Pinpoint the cell where the given text exists, returning its [X, Y] midpoint coordinate. 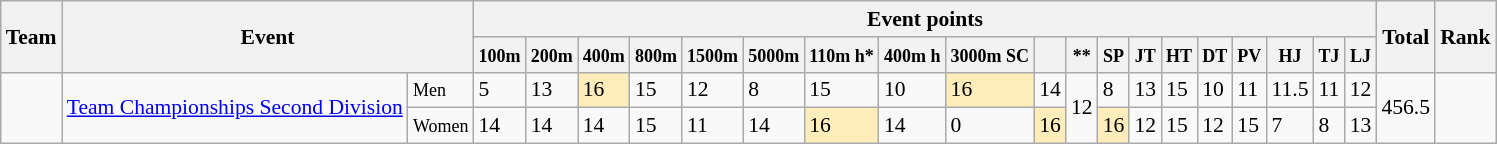
HT [1179, 55]
11.5 [1290, 90]
JT [1145, 55]
7 [1290, 126]
400m h [912, 55]
5 [500, 90]
1500m [712, 55]
Team Championships Second Division [235, 108]
Women [441, 126]
Event points [926, 19]
HJ [1290, 55]
SP [1114, 55]
** [1082, 55]
Men [441, 90]
LJ [1361, 55]
TJ [1330, 55]
400m [604, 55]
456.5 [1406, 108]
Team [32, 36]
DT [1214, 55]
Event [268, 36]
200m [552, 55]
100m [500, 55]
Total [1406, 36]
PV [1249, 55]
800m [656, 55]
5000m [774, 55]
Rank [1466, 36]
3000m SC [990, 55]
110m h* [842, 55]
0 [990, 126]
